Search for the cell housing the specified text and yield its [x, y] center coordinate. 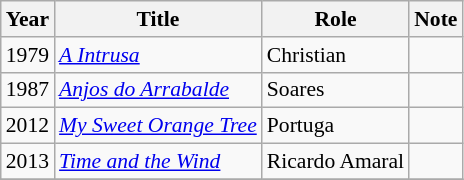
Note [436, 19]
Portuga [336, 126]
Time and the Wind [158, 162]
1987 [28, 90]
1979 [28, 55]
Ricardo Amaral [336, 162]
2013 [28, 162]
My Sweet Orange Tree [158, 126]
Anjos do Arrabalde [158, 90]
Soares [336, 90]
Role [336, 19]
2012 [28, 126]
A Intrusa [158, 55]
Year [28, 19]
Title [158, 19]
Christian [336, 55]
